Capture the cell that displays the provided text and extract its [X, Y] central coordinate. 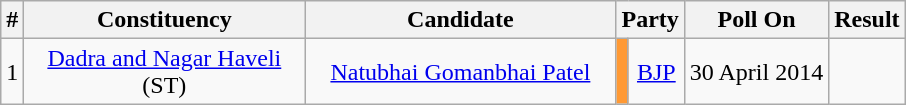
Result [867, 20]
Natubhai Gomanbhai Patel [460, 72]
1 [12, 72]
30 April 2014 [756, 72]
# [12, 20]
Poll On [756, 20]
Constituency [164, 20]
Party [650, 20]
Dadra and Nagar Haveli (ST) [164, 72]
Candidate [460, 20]
BJP [656, 72]
